Detect which cell encompasses the target text, then output its (x, y) center coordinate. 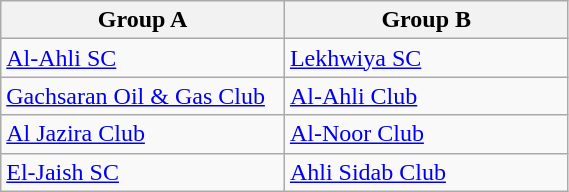
Al-Noor Club (426, 134)
Al-Ahli SC (143, 58)
Ahli Sidab Club (426, 172)
Gachsaran Oil & Gas Club (143, 96)
El-Jaish SC (143, 172)
Lekhwiya SC (426, 58)
Group B (426, 20)
Al-Ahli Club (426, 96)
Group A (143, 20)
Al Jazira Club (143, 134)
